Return [x, y] of the center of cell containing provided text 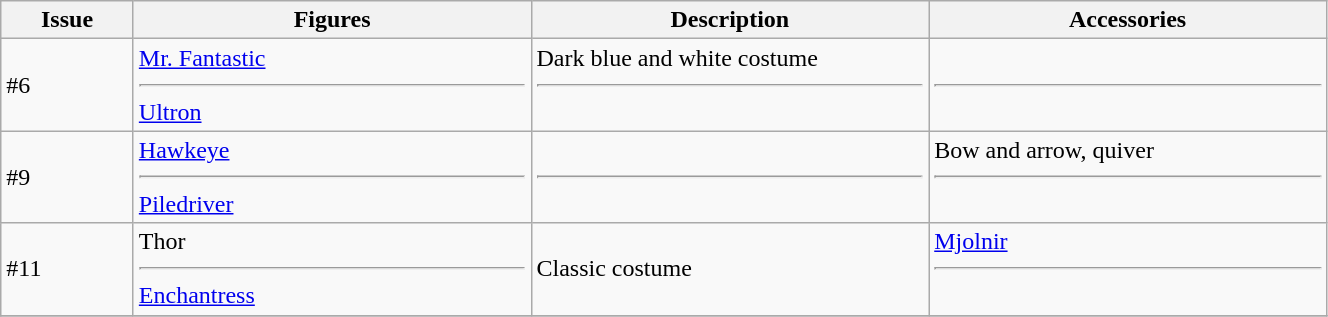
HawkeyePiledriver [332, 177]
Mjolnir [1128, 269]
#9 [68, 177]
Dark blue and white costume [730, 85]
#6 [68, 85]
#11 [68, 269]
Figures [332, 20]
Classic costume [730, 269]
Description [730, 20]
Bow and arrow, quiver [1128, 177]
Issue [68, 20]
Accessories [1128, 20]
ThorEnchantress [332, 269]
Mr. FantasticUltron [332, 85]
